Return the (X, Y) coordinate for the center point of the cell that contains the specified text.  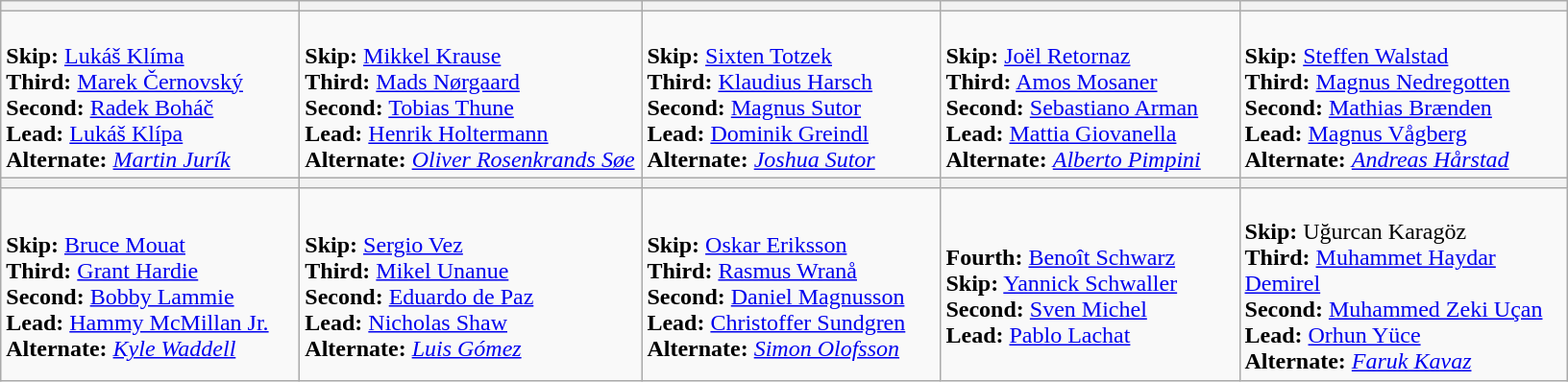
Skip: Oskar Eriksson Third: Rasmus Wranå Second: Daniel Magnusson Lead: Christoffer Sundgren Alternate: Simon Olofsson (792, 284)
Skip: Bruce Mouat Third: Grant Hardie Second: Bobby Lammie Lead: Hammy McMillan Jr. Alternate: Kyle Waddell (150, 284)
Fourth: Benoît Schwarz Skip: Yannick Schwaller Second: Sven Michel Lead: Pablo Lachat (1090, 284)
Skip: Joël Retornaz Third: Amos Mosaner Second: Sebastiano Arman Lead: Mattia Giovanella Alternate: Alberto Pimpini (1090, 94)
Skip: Sergio Vez Third: Mikel Unanue Second: Eduardo de Paz Lead: Nicholas Shaw Alternate: Luis Gómez (471, 284)
Skip: Lukáš Klíma Third: Marek Černovský Second: Radek Boháč Lead: Lukáš Klípa Alternate: Martin Jurík (150, 94)
Skip: Uğurcan Karagöz Third: Muhammet Haydar Demirel Second: Muhammed Zeki Uçan Lead: Orhun Yüce Alternate: Faruk Kavaz (1403, 284)
Skip: Mikkel Krause Third: Mads Nørgaard Second: Tobias Thune Lead: Henrik Holtermann Alternate: Oliver Rosenkrands Søe (471, 94)
Skip: Sixten Totzek Third: Klaudius Harsch Second: Magnus Sutor Lead: Dominik Greindl Alternate: Joshua Sutor (792, 94)
Skip: Steffen Walstad Third: Magnus Nedregotten Second: Mathias Brænden Lead: Magnus Vågberg Alternate: Andreas Hårstad (1403, 94)
